Pinpoint the cell where the given text exists, returning its [X, Y] midpoint coordinate. 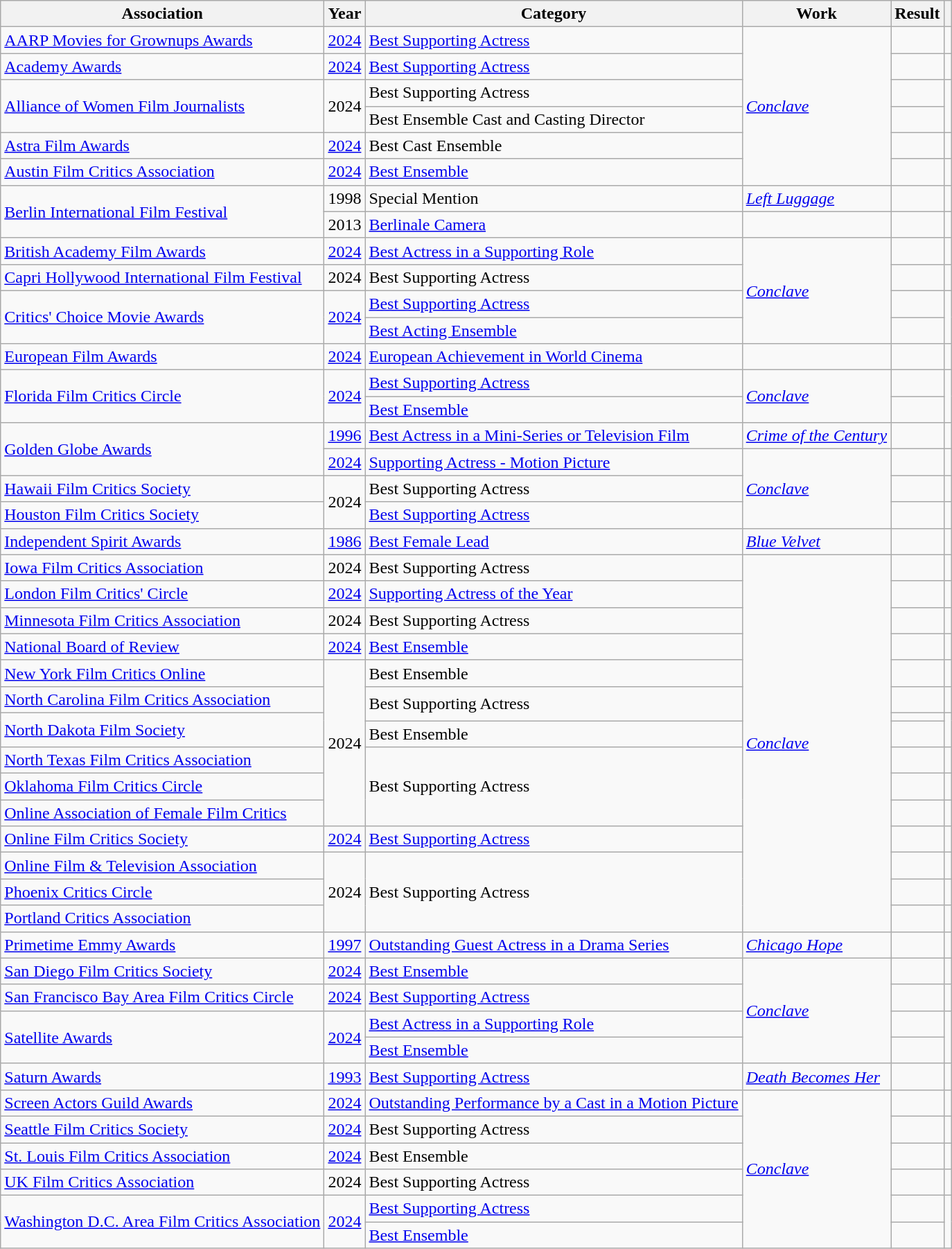
Best Actress in a Mini-Series or Television Film [554, 436]
1998 [345, 198]
Left Luggage [816, 198]
Seattle Film Critics Society [162, 1129]
San Francisco Bay Area Film Critics Circle [162, 997]
Online Association of Female Film Critics [162, 813]
Iowa Film Critics Association [162, 568]
European Film Awards [162, 357]
San Diego Film Critics Society [162, 971]
European Achievement in World Cinema [554, 357]
Work [816, 14]
Oklahoma Film Critics Circle [162, 787]
Hawaii Film Critics Society [162, 489]
Best Acting Ensemble [554, 331]
Alliance of Women Film Journalists [162, 106]
Online Film Critics Society [162, 839]
North Dakota Film Society [162, 729]
Portland Critics Association [162, 918]
Academy Awards [162, 67]
Result [917, 14]
Outstanding Guest Actress in a Drama Series [554, 945]
Austin Film Critics Association [162, 172]
Houston Film Critics Society [162, 515]
Online Film & Television Association [162, 866]
St. Louis Film Critics Association [162, 1155]
Florida Film Critics Circle [162, 396]
Category [554, 14]
Saturn Awards [162, 1076]
2013 [345, 225]
Blue Velvet [816, 541]
Best Female Lead [554, 541]
AARP Movies for Grownups Awards [162, 40]
Death Becomes Her [816, 1076]
Satellite Awards [162, 1037]
Phoenix Critics Circle [162, 892]
London Film Critics' Circle [162, 594]
New York Film Critics Online [162, 673]
Supporting Actress - Motion Picture [554, 462]
Independent Spirit Awards [162, 541]
British Academy Film Awards [162, 251]
Critics' Choice Movie Awards [162, 317]
Chicago Hope [816, 945]
1997 [345, 945]
Association [162, 14]
Best Cast Ensemble [554, 146]
Primetime Emmy Awards [162, 945]
Screen Actors Guild Awards [162, 1103]
Golden Globe Awards [162, 449]
Supporting Actress of the Year [554, 594]
Berlinale Camera [554, 225]
1996 [345, 436]
Crime of the Century [816, 436]
Astra Film Awards [162, 146]
1986 [345, 541]
Outstanding Performance by a Cast in a Motion Picture [554, 1103]
Berlin International Film Festival [162, 211]
North Carolina Film Critics Association [162, 699]
North Texas Film Critics Association [162, 760]
National Board of Review [162, 647]
Capri Hollywood International Film Festival [162, 277]
Minnesota Film Critics Association [162, 620]
UK Film Critics Association [162, 1182]
Year [345, 14]
Special Mention [554, 198]
1993 [345, 1076]
Best Ensemble Cast and Casting Director [554, 119]
Washington D.C. Area Film Critics Association [162, 1222]
